Scan for the cell matching the given text and deliver its (x, y) coordinate at center. 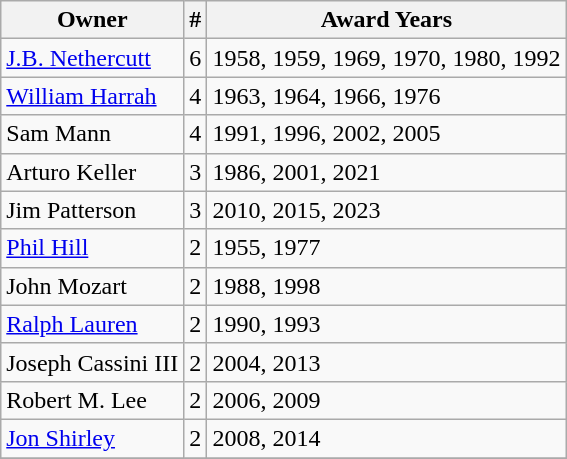
2004, 2013 (386, 362)
Arturo Keller (92, 172)
Phil Hill (92, 248)
2010, 2015, 2023 (386, 210)
Jon Shirley (92, 438)
1963, 1964, 1966, 1976 (386, 96)
1990, 1993 (386, 324)
Joseph Cassini III (92, 362)
1986, 2001, 2021 (386, 172)
2008, 2014 (386, 438)
# (196, 20)
1991, 1996, 2002, 2005 (386, 134)
1955, 1977 (386, 248)
J.B. Nethercutt (92, 58)
2006, 2009 (386, 400)
6 (196, 58)
Jim Patterson (92, 210)
William Harrah (92, 96)
Robert M. Lee (92, 400)
1988, 1998 (386, 286)
Sam Mann (92, 134)
John Mozart (92, 286)
Award Years (386, 20)
Ralph Lauren (92, 324)
Owner (92, 20)
1958, 1959, 1969, 1970, 1980, 1992 (386, 58)
